Pinpoint the cell where the given text exists, returning its (x, y) midpoint coordinate. 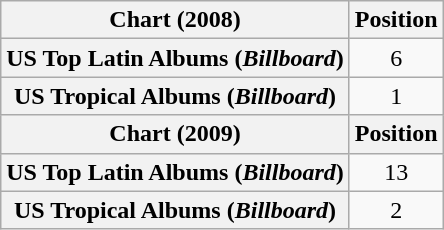
Chart (2009) (176, 134)
13 (396, 172)
Chart (2008) (176, 20)
2 (396, 210)
1 (396, 96)
6 (396, 58)
